Provide the (x, y) coordinate of the cell's center where the given text is located.  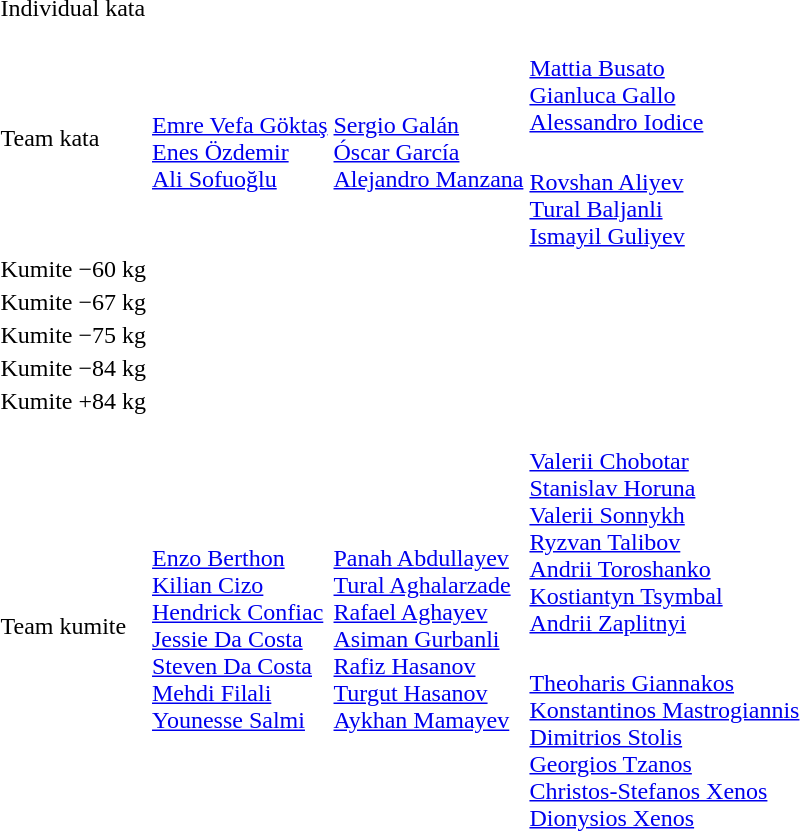
Sergio GalánÓscar GarcíaAlejandro Manzana (428, 138)
Emre Vefa GöktaşEnes ÖzdemirAli Sofuoğlu (240, 138)
